Provide the [x, y] coordinate of the cell's center where the given text is located.  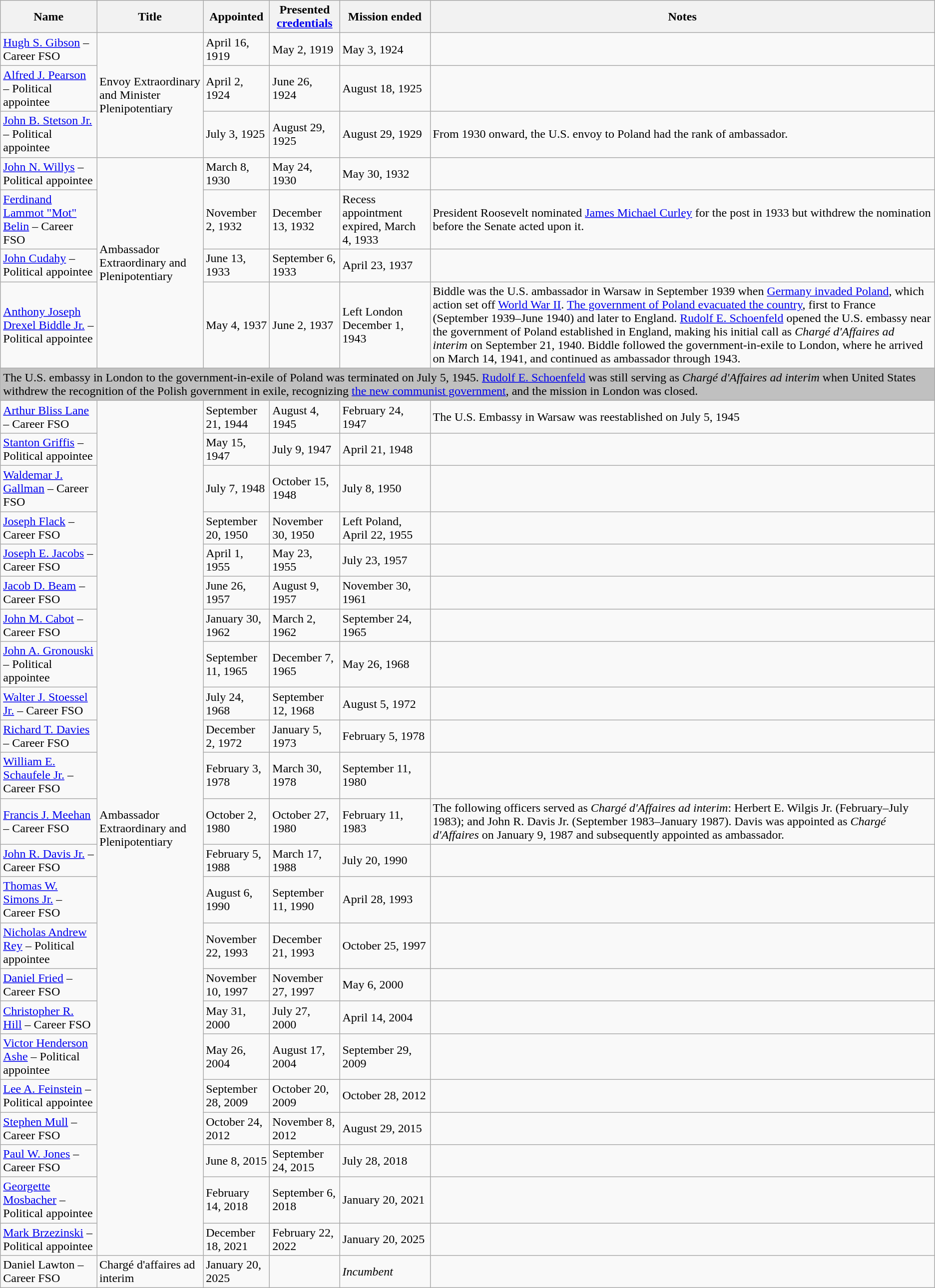
Presented credentials [305, 17]
April 2, 1924 [237, 88]
July 28, 2018 [385, 1161]
September 29, 2009 [385, 1056]
September 11, 1980 [385, 775]
John R. Davis Jr. – Career FSO [49, 861]
From 1930 onward, the U.S. envoy to Poland had the rank of ambassador. [682, 134]
April 16, 1919 [237, 49]
May 24, 1930 [305, 174]
Stanton Griffis – Political appointee [49, 449]
Mission ended [385, 17]
Alfred J. Pearson – Political appointee [49, 88]
The U.S. Embassy in Warsaw was reestablished on July 5, 1945 [682, 416]
August 6, 1990 [237, 900]
July 27, 2000 [305, 1017]
Georgette Mosbacher – Political appointee [49, 1200]
December 7, 1965 [305, 664]
August 29, 1925 [305, 134]
November 22, 1993 [237, 946]
June 8, 2015 [237, 1161]
Arthur Bliss Lane – Career FSO [49, 416]
President Roosevelt nominated James Michael Curley for the post in 1933 but withdrew the nomination before the Senate acted upon it. [682, 220]
October 20, 2009 [305, 1095]
Victor Henderson Ashe – Political appointee [49, 1056]
Envoy Extraordinary and Minister Plenipotentiary [150, 95]
June 26, 1924 [305, 88]
April 21, 1948 [385, 449]
February 14, 2018 [237, 1200]
June 13, 1933 [237, 266]
Name [49, 17]
July 24, 1968 [237, 704]
February 24, 1947 [385, 416]
July 9, 1947 [305, 449]
February 5, 1988 [237, 861]
Joseph E. Jacobs – Career FSO [49, 560]
May 6, 2000 [385, 984]
December 13, 1932 [305, 220]
October 28, 2012 [385, 1095]
Chargé d'affaires ad interim [150, 1272]
February 22, 2022 [305, 1239]
Hugh S. Gibson – Career FSO [49, 49]
February 11, 1983 [385, 821]
November 30, 1961 [385, 593]
November 8, 2012 [305, 1128]
April 23, 1937 [385, 266]
August 29, 1929 [385, 134]
Left Poland, April 22, 1955 [385, 527]
April 28, 1993 [385, 900]
September 12, 1968 [305, 704]
September 20, 1950 [237, 527]
November 10, 1997 [237, 984]
Joseph Flack – Career FSO [49, 527]
Jacob D. Beam – Career FSO [49, 593]
Appointed [237, 17]
March 17, 1988 [305, 861]
August 17, 2004 [305, 1056]
Left London December 1, 1943 [385, 324]
Walter J. Stoessel Jr. – Career FSO [49, 704]
September 21, 1944 [237, 416]
July 3, 1925 [237, 134]
September 28, 2009 [237, 1095]
February 3, 1978 [237, 775]
Ferdinand Lammot "Mot" Belin – Career FSO [49, 220]
May 15, 1947 [237, 449]
May 31, 2000 [237, 1017]
September 11, 1990 [305, 900]
May 23, 1955 [305, 560]
April 14, 2004 [385, 1017]
Christopher R. Hill – Career FSO [49, 1017]
August 18, 1925 [385, 88]
Mark Brzezinski – Political appointee [49, 1239]
Waldemar J. Gallman – Career FSO [49, 488]
Daniel Lawton – Career FSO [49, 1272]
June 2, 1937 [305, 324]
November 2, 1932 [237, 220]
July 7, 1948 [237, 488]
July 23, 1957 [385, 560]
May 2, 1919 [305, 49]
December 18, 2021 [237, 1239]
July 8, 1950 [385, 488]
August 9, 1957 [305, 593]
October 24, 2012 [237, 1128]
January 30, 1962 [237, 625]
July 20, 1990 [385, 861]
John A. Gronouski – Political appointee [49, 664]
Notes [682, 17]
November 27, 1997 [305, 984]
Recess appointment expired, March 4, 1933 [385, 220]
September 24, 1965 [385, 625]
Thomas W. Simons Jr. – Career FSO [49, 900]
May 26, 1968 [385, 664]
October 27, 1980 [305, 821]
May 4, 1937 [237, 324]
Incumbent [385, 1272]
November 30, 1950 [305, 527]
February 5, 1978 [385, 736]
August 4, 1945 [305, 416]
Richard T. Davies – Career FSO [49, 736]
October 25, 1997 [385, 946]
William E. Schaufele Jr. – Career FSO [49, 775]
Title [150, 17]
John B. Stetson Jr. – Political appointee [49, 134]
Anthony Joseph Drexel Biddle Jr. – Political appointee [49, 324]
January 5, 1973 [305, 736]
September 24, 2015 [305, 1161]
May 3, 1924 [385, 49]
Francis J. Meehan – Career FSO [49, 821]
June 26, 1957 [237, 593]
March 2, 1962 [305, 625]
August 5, 1972 [385, 704]
John N. Willys – Political appointee [49, 174]
Nicholas Andrew Rey – Political appointee [49, 946]
Lee A. Feinstein – Political appointee [49, 1095]
Daniel Fried – Career FSO [49, 984]
January 20, 2021 [385, 1200]
March 30, 1978 [305, 775]
March 8, 1930 [237, 174]
Stephen Mull – Career FSO [49, 1128]
Paul W. Jones – Career FSO [49, 1161]
May 30, 1932 [385, 174]
April 1, 1955 [237, 560]
December 21, 1993 [305, 946]
October 2, 1980 [237, 821]
May 26, 2004 [237, 1056]
September 6, 2018 [305, 1200]
December 2, 1972 [237, 736]
John Cudahy – Political appointee [49, 266]
August 29, 2015 [385, 1128]
October 15, 1948 [305, 488]
September 6, 1933 [305, 266]
John M. Cabot – Career FSO [49, 625]
September 11, 1965 [237, 664]
